Capture the cell that displays the provided text and extract its [X, Y] central coordinate. 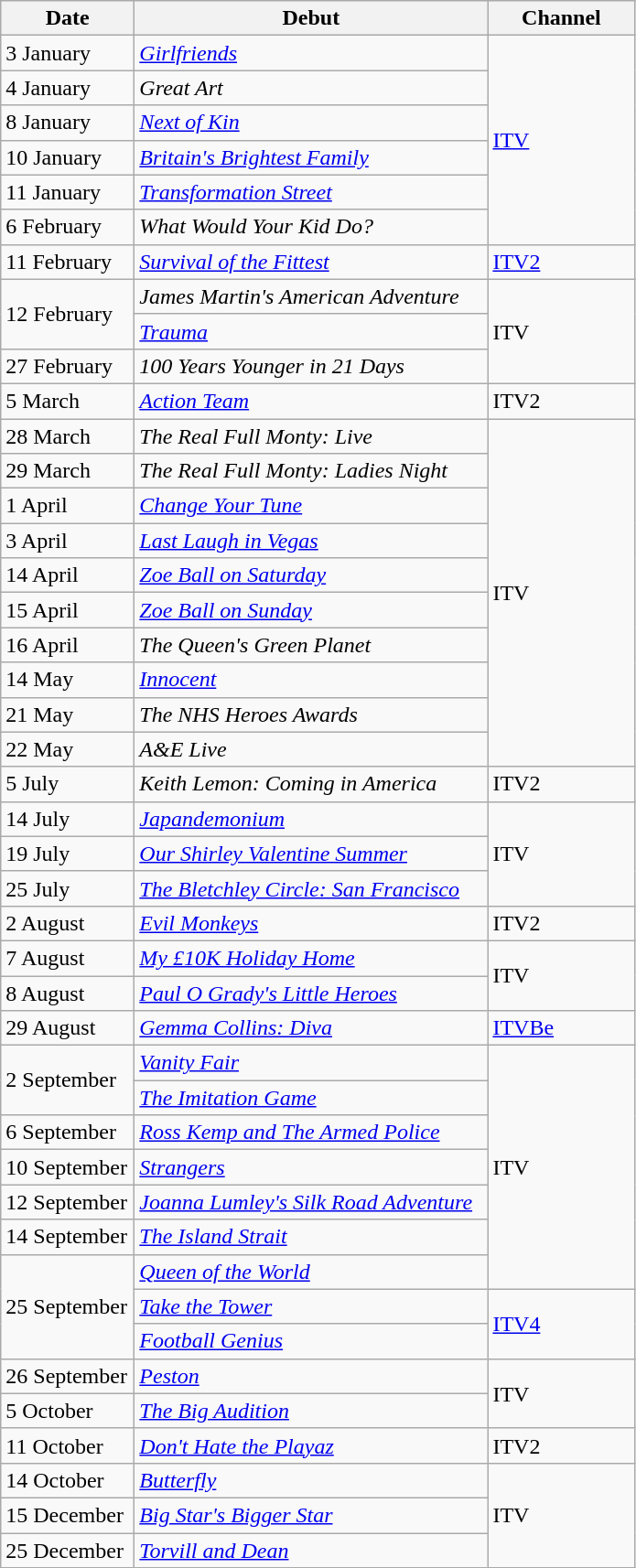
What Would Your Kid Do? [311, 227]
4 January [68, 88]
Joanna Lumley's Silk Road Adventure [311, 1202]
Torvill and Dean [311, 1551]
Our Shirley Valentine Summer [311, 854]
29 August [68, 1028]
11 January [68, 192]
Take the Tower [311, 1306]
Last Laugh in Vegas [311, 541]
14 September [68, 1237]
8 January [68, 123]
Date [68, 18]
14 October [68, 1480]
5 March [68, 401]
Paul O Grady's Little Heroes [311, 993]
The Bletchley Circle: San Francisco [311, 888]
Japandemonium [311, 819]
Football Genius [311, 1341]
25 September [68, 1306]
5 October [68, 1411]
29 March [68, 471]
Strangers [311, 1167]
The Big Audition [311, 1411]
27 February [68, 366]
Girlfriends [311, 53]
1 April [68, 506]
Change Your Tune [311, 506]
14 July [68, 819]
Queen of the World [311, 1272]
3 April [68, 541]
Ross Kemp and The Armed Police [311, 1133]
6 February [68, 227]
Channel [562, 18]
2 September [68, 1080]
Trauma [311, 331]
5 July [68, 784]
12 February [68, 314]
3 January [68, 53]
100 Years Younger in 21 Days [311, 366]
Big Star's Bigger Star [311, 1515]
14 May [68, 680]
11 February [68, 262]
11 October [68, 1445]
The Real Full Monty: Ladies Night [311, 471]
The NHS Heroes Awards [311, 714]
2 August [68, 923]
Survival of the Fittest [311, 262]
ITVBe [562, 1028]
Innocent [311, 680]
Next of Kin [311, 123]
12 September [68, 1202]
25 July [68, 888]
14 April [68, 575]
Zoe Ball on Saturday [311, 575]
Great Art [311, 88]
A&E Live [311, 749]
16 April [68, 645]
10 September [68, 1167]
19 July [68, 854]
Peston [311, 1376]
James Martin's American Adventure [311, 296]
Keith Lemon: Coming in America [311, 784]
Zoe Ball on Sunday [311, 610]
Gemma Collins: Diva [311, 1028]
The Queen's Green Planet [311, 645]
Don't Hate the Playaz [311, 1445]
Butterfly [311, 1480]
Britain's Brightest Family [311, 157]
The Imitation Game [311, 1098]
The Real Full Monty: Live [311, 436]
28 March [68, 436]
Vanity Fair [311, 1063]
22 May [68, 749]
Action Team [311, 401]
My £10K Holiday Home [311, 958]
15 April [68, 610]
10 January [68, 157]
ITV4 [562, 1324]
8 August [68, 993]
The Island Strait [311, 1237]
Evil Monkeys [311, 923]
26 September [68, 1376]
21 May [68, 714]
Debut [311, 18]
15 December [68, 1515]
Transformation Street [311, 192]
25 December [68, 1551]
6 September [68, 1133]
7 August [68, 958]
